Pinpoint the cell where the given text exists, returning its (X, Y) midpoint coordinate. 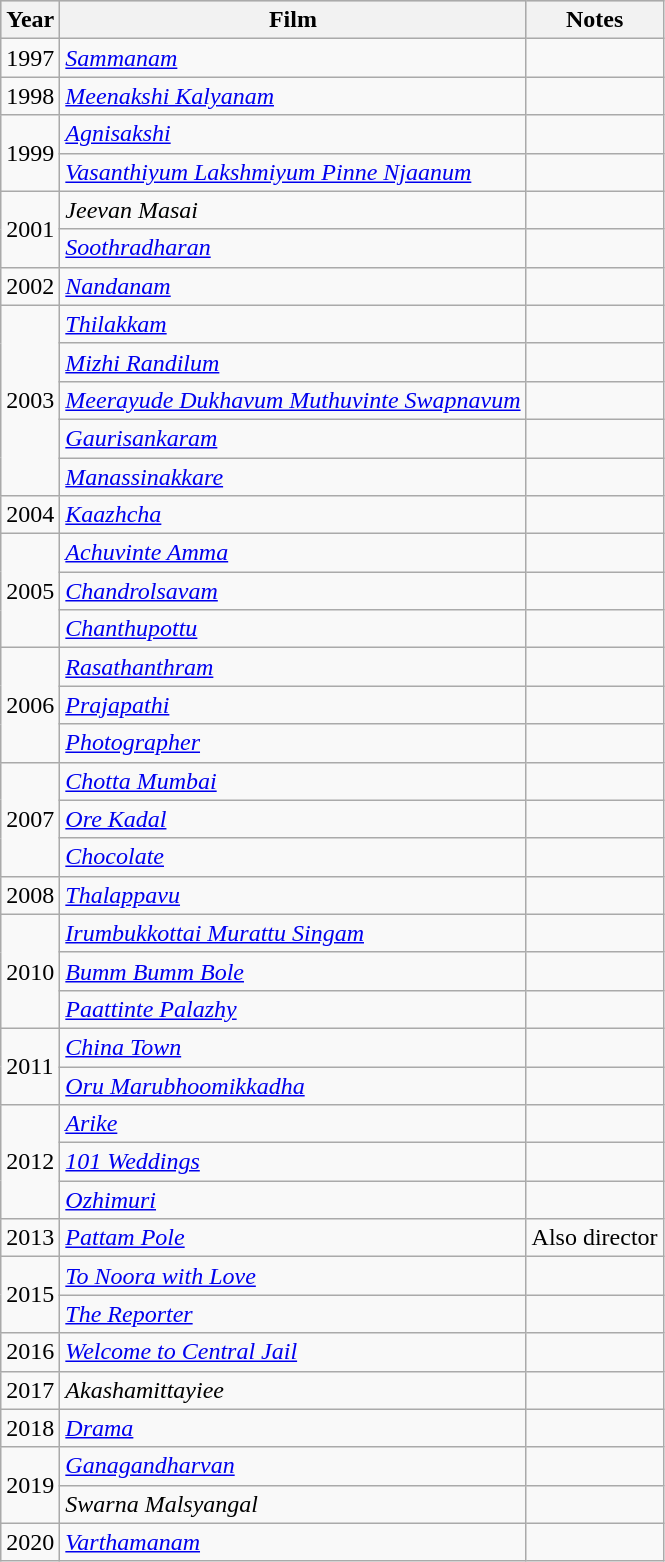
Ozhimuri (293, 1200)
2003 (30, 400)
China Town (293, 1047)
2002 (30, 286)
1999 (30, 153)
2018 (30, 1428)
2005 (30, 591)
Manassinakkare (293, 477)
Paattinte Palazhy (293, 1009)
Agnisakshi (293, 134)
2001 (30, 229)
Film (293, 20)
Thalappavu (293, 895)
2006 (30, 705)
2012 (30, 1162)
Chanthupottu (293, 629)
2010 (30, 971)
Jeevan Masai (293, 210)
Meerayude Dukhavum Muthuvinte Swapnavum (293, 400)
1998 (30, 96)
Ore Kadal (293, 819)
Notes (594, 20)
1997 (30, 58)
2004 (30, 515)
To Noora with Love (293, 1276)
Sammanam (293, 58)
2017 (30, 1390)
Pattam Pole (293, 1238)
2008 (30, 895)
Kaazhcha (293, 515)
Vasanthiyum Lakshmiyum Pinne Njaanum (293, 172)
2020 (30, 1542)
Bumm Bumm Bole (293, 971)
Oru Marubhoomikkadha (293, 1085)
Meenakshi Kalyanam (293, 96)
2015 (30, 1295)
Prajapathi (293, 705)
Thilakkam (293, 324)
Akashamittayiee (293, 1390)
The Reporter (293, 1314)
Nandanam (293, 286)
2019 (30, 1485)
101 Weddings (293, 1162)
2016 (30, 1352)
Soothradharan (293, 248)
2011 (30, 1066)
Gaurisankaram (293, 438)
Irumbukkottai Murattu Singam (293, 933)
Chotta Mumbai (293, 781)
Arike (293, 1124)
2007 (30, 819)
Varthamanam (293, 1542)
Achuvinte Amma (293, 553)
Photographer (293, 743)
Chocolate (293, 857)
Ganagandharvan (293, 1466)
Mizhi Randilum (293, 362)
Swarna Malsyangal (293, 1504)
Year (30, 20)
Chandrolsavam (293, 591)
Welcome to Central Jail (293, 1352)
Rasathanthram (293, 667)
2013 (30, 1238)
Also director (594, 1238)
Drama (293, 1428)
